Scan for the cell matching the given text and deliver its (x, y) coordinate at center. 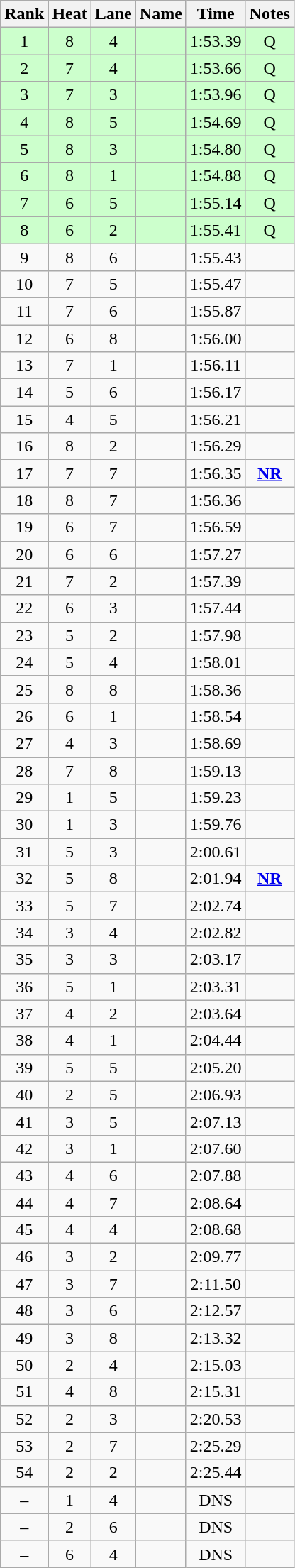
42 (24, 1148)
1:53.66 (216, 68)
20 (24, 554)
2:08.64 (216, 1203)
11 (24, 311)
19 (24, 527)
2:25.44 (216, 1473)
1:54.80 (216, 149)
1:59.23 (216, 798)
48 (24, 1311)
37 (24, 1014)
39 (24, 1068)
2:01.94 (216, 879)
1:56.21 (216, 420)
2:15.03 (216, 1365)
2:06.93 (216, 1095)
1:55.43 (216, 257)
Rank (24, 14)
31 (24, 852)
36 (24, 987)
54 (24, 1473)
25 (24, 689)
18 (24, 500)
38 (24, 1041)
2:08.68 (216, 1230)
43 (24, 1175)
45 (24, 1230)
34 (24, 933)
23 (24, 635)
1:57.39 (216, 581)
2:07.13 (216, 1122)
2:00.61 (216, 852)
1:57.27 (216, 554)
2:05.20 (216, 1068)
26 (24, 716)
1:59.76 (216, 825)
2:15.31 (216, 1392)
2:25.29 (216, 1446)
29 (24, 798)
32 (24, 879)
41 (24, 1122)
1:56.29 (216, 446)
1:54.88 (216, 176)
2:07.60 (216, 1148)
12 (24, 339)
44 (24, 1203)
2:09.77 (216, 1257)
2:02.74 (216, 906)
16 (24, 446)
2:03.31 (216, 987)
1:56.17 (216, 393)
Notes (269, 14)
2:11.50 (216, 1284)
1:57.44 (216, 608)
2:07.88 (216, 1175)
33 (24, 906)
40 (24, 1095)
35 (24, 960)
2:02.82 (216, 933)
1:56.59 (216, 527)
9 (24, 257)
2:03.17 (216, 960)
24 (24, 662)
1:58.69 (216, 743)
1:56.11 (216, 366)
1:53.96 (216, 95)
15 (24, 420)
1:56.00 (216, 339)
47 (24, 1284)
1:58.36 (216, 689)
2:20.53 (216, 1419)
49 (24, 1338)
Lane (113, 14)
1:57.98 (216, 635)
1:56.36 (216, 500)
1:55.47 (216, 284)
17 (24, 473)
2:12.57 (216, 1311)
1:54.69 (216, 122)
21 (24, 581)
53 (24, 1446)
27 (24, 743)
1:56.35 (216, 473)
52 (24, 1419)
14 (24, 393)
Time (216, 14)
1:58.01 (216, 662)
13 (24, 366)
1:58.54 (216, 716)
2:04.44 (216, 1041)
28 (24, 770)
1:55.41 (216, 230)
1:55.87 (216, 311)
50 (24, 1365)
Heat (69, 14)
30 (24, 825)
1:53.39 (216, 41)
2:03.64 (216, 1014)
1:59.13 (216, 770)
46 (24, 1257)
51 (24, 1392)
Name (160, 14)
22 (24, 608)
10 (24, 284)
2:13.32 (216, 1338)
1:55.14 (216, 203)
